Search for the cell housing the specified text and yield its [X, Y] center coordinate. 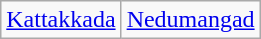
Nedumangad [190, 20]
Kattakkada [61, 20]
